Detect which cell encompasses the target text, then output its (X, Y) center coordinate. 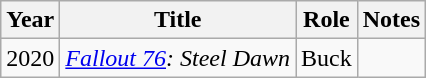
Buck (327, 58)
Title (178, 20)
Role (327, 20)
Year (30, 20)
2020 (30, 58)
Notes (391, 20)
Fallout 76: Steel Dawn (178, 58)
